Detect which cell encompasses the target text, then output its [X, Y] center coordinate. 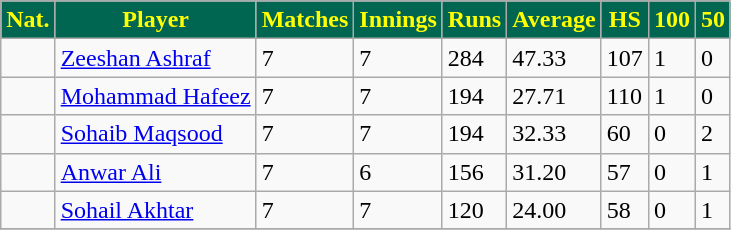
HS [624, 20]
Sohaib Maqsood [156, 134]
60 [624, 134]
58 [624, 210]
32.33 [554, 134]
24.00 [554, 210]
Nat. [28, 20]
284 [474, 58]
Player [156, 20]
Zeeshan Ashraf [156, 58]
107 [624, 58]
120 [474, 210]
156 [474, 172]
Anwar Ali [156, 172]
2 [712, 134]
Runs [474, 20]
Mohammad Hafeez [156, 96]
Matches [305, 20]
110 [624, 96]
Innings [398, 20]
31.20 [554, 172]
6 [398, 172]
50 [712, 20]
100 [672, 20]
Sohail Akhtar [156, 210]
47.33 [554, 58]
27.71 [554, 96]
57 [624, 172]
Average [554, 20]
